Identify which cell holds the provided text, then report its (X, Y) central coordinate. 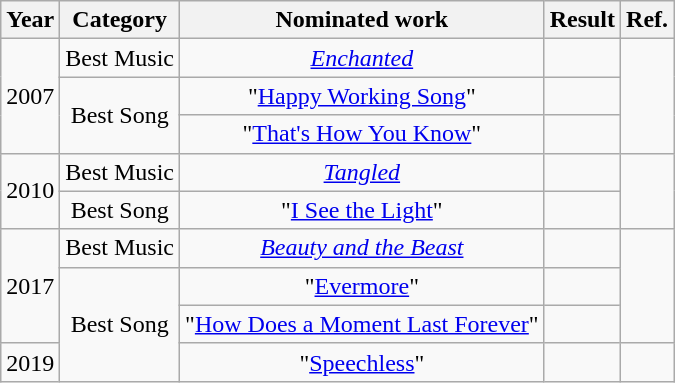
Year (30, 20)
"How Does a Moment Last Forever" (362, 324)
Beauty and the Beast (362, 248)
2019 (30, 362)
"Happy Working Song" (362, 96)
Result (582, 20)
2017 (30, 286)
"I See the Light" (362, 210)
"Speechless" (362, 362)
"That's How You Know" (362, 134)
Tangled (362, 172)
2007 (30, 96)
"Evermore" (362, 286)
2010 (30, 191)
Category (120, 20)
Enchanted (362, 58)
Ref. (648, 20)
Nominated work (362, 20)
